Locate the cell with the specified text and output its (X, Y) center coordinate. 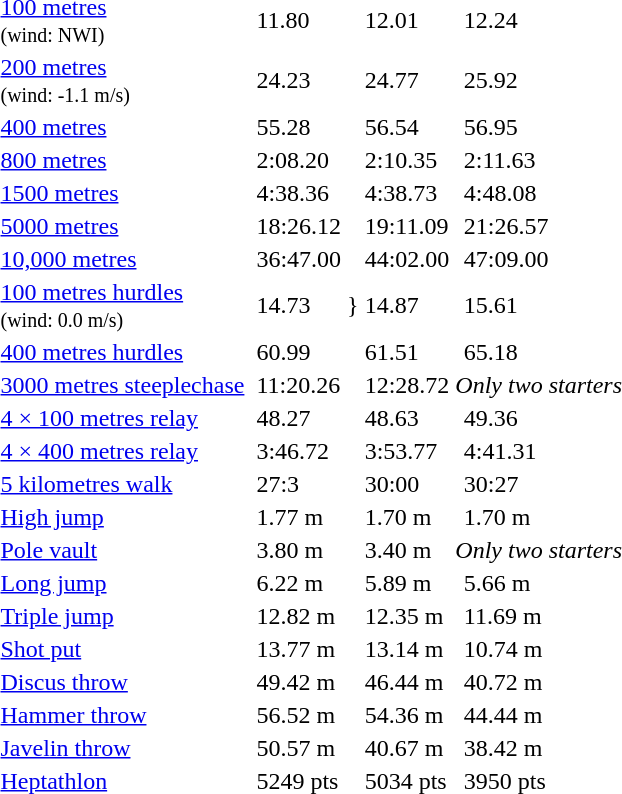
46.44 m (407, 682)
13.14 m (407, 649)
30:00 (407, 484)
36:47.00 (299, 259)
50.57 m (299, 748)
40.67 m (407, 748)
3.80 m (299, 550)
2:08.20 (299, 160)
1.77 m (299, 517)
44:02.00 (407, 259)
60.99 (299, 352)
13.77 m (299, 649)
12.82 m (299, 616)
11:20.26 (299, 385)
19:11.09 (407, 226)
61.51 (407, 352)
56.54 (407, 127)
3:53.77 (407, 451)
49.42 m (299, 682)
48.27 (299, 418)
5.89 m (407, 583)
3:46.72 (299, 451)
24.77 (407, 80)
4:38.36 (299, 193)
12.35 m (407, 616)
4:38.73 (407, 193)
3.40 m (407, 550)
55.28 (299, 127)
27:3 (299, 484)
12:28.72 (407, 385)
54.36 m (407, 715)
2:10.35 (407, 160)
14.87 (407, 306)
1.70 m (407, 517)
} (354, 306)
18:26.12 (299, 226)
24.23 (299, 80)
56.52 m (299, 715)
48.63 (407, 418)
6.22 m (299, 583)
14.73 (299, 306)
